Scan for the cell matching the given text and deliver its [x, y] coordinate at center. 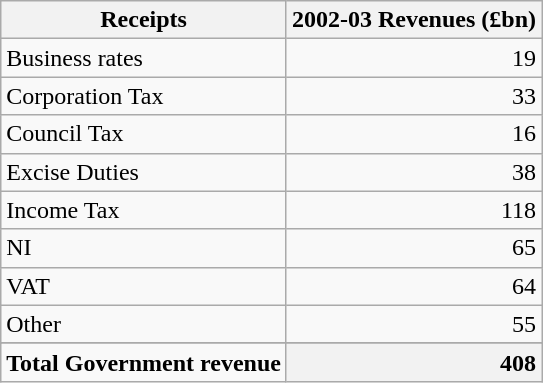
64 [414, 286]
38 [414, 172]
NI [144, 248]
Income Tax [144, 210]
16 [414, 134]
Corporation Tax [144, 96]
Total Government revenue [144, 362]
55 [414, 324]
33 [414, 96]
Excise Duties [144, 172]
65 [414, 248]
Business rates [144, 58]
118 [414, 210]
19 [414, 58]
408 [414, 362]
Council Tax [144, 134]
VAT [144, 286]
Other [144, 324]
Receipts [144, 20]
2002-03 Revenues (£bn) [414, 20]
